Capture the cell that displays the provided text and extract its (X, Y) central coordinate. 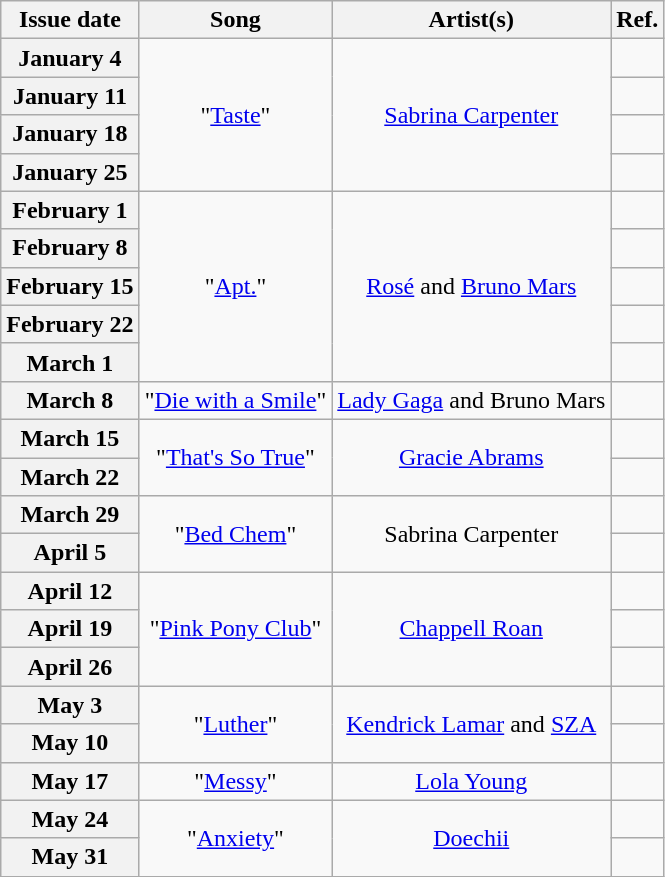
Issue date (70, 20)
Chappell Roan (472, 629)
Doechii (472, 838)
"Messy" (236, 781)
"Luther" (236, 724)
January 25 (70, 172)
April 19 (70, 629)
January 18 (70, 134)
"That's So True" (236, 457)
March 8 (70, 400)
March 15 (70, 438)
Gracie Abrams (472, 457)
February 22 (70, 324)
"Anxiety" (236, 838)
Ref. (638, 20)
"Apt." (236, 286)
April 5 (70, 553)
"Bed Chem" (236, 534)
May 24 (70, 819)
February 8 (70, 248)
Song (236, 20)
Artist(s) (472, 20)
"Pink Pony Club" (236, 629)
Lady Gaga and Bruno Mars (472, 400)
January 11 (70, 96)
February 1 (70, 210)
Rosé and Bruno Mars (472, 286)
Kendrick Lamar and SZA (472, 724)
May 17 (70, 781)
May 31 (70, 857)
"Taste" (236, 115)
February 15 (70, 286)
April 12 (70, 591)
January 4 (70, 58)
Lola Young (472, 781)
March 22 (70, 477)
May 10 (70, 743)
March 1 (70, 362)
March 29 (70, 515)
"Die with a Smile" (236, 400)
May 3 (70, 705)
April 26 (70, 667)
